For the text-containing cell, return its midpoint in [x, y] coordinate format. 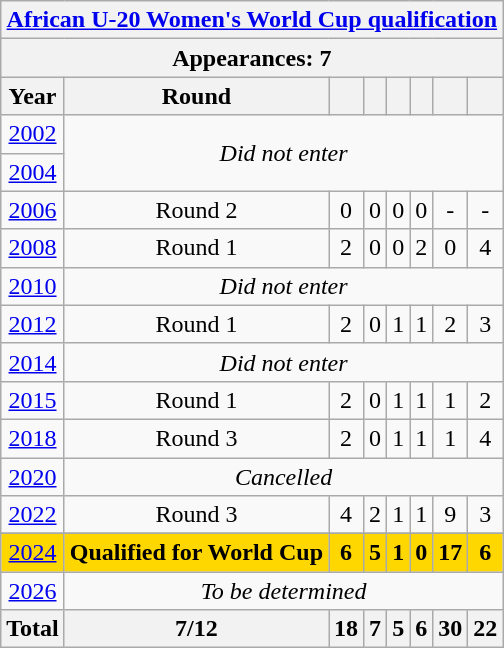
9 [450, 515]
Cancelled [284, 477]
Total [33, 629]
2015 [33, 400]
2020 [33, 477]
18 [346, 629]
7 [376, 629]
2010 [33, 286]
2014 [33, 362]
2002 [33, 134]
African U-20 Women's World Cup qualification [252, 20]
Year [33, 96]
2008 [33, 248]
Qualified for World Cup [196, 553]
2026 [33, 591]
Round 2 [196, 210]
2022 [33, 515]
2018 [33, 438]
To be determined [284, 591]
7/12 [196, 629]
2024 [33, 553]
2004 [33, 172]
30 [450, 629]
17 [450, 553]
2006 [33, 210]
Round [196, 96]
22 [486, 629]
Appearances: 7 [252, 58]
2012 [33, 324]
